Search for the cell housing the specified text and yield its [X, Y] center coordinate. 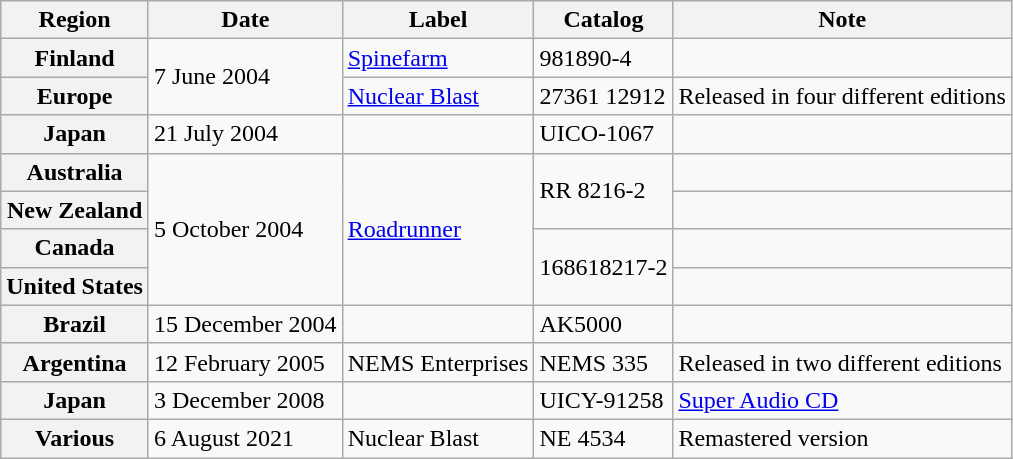
NEMS 335 [604, 362]
Remastered version [842, 438]
Canada [75, 248]
Super Audio CD [842, 400]
New Zealand [75, 210]
Argentina [75, 362]
United States [75, 286]
UICY-91258 [604, 400]
Various [75, 438]
NE 4534 [604, 438]
6 August 2021 [245, 438]
Released in two different editions [842, 362]
Region [75, 20]
7 June 2004 [245, 77]
Note [842, 20]
168618217-2 [604, 267]
RR 8216-2 [604, 191]
UICO-1067 [604, 134]
Europe [75, 96]
Released in four different editions [842, 96]
12 February 2005 [245, 362]
Label [438, 20]
AK5000 [604, 324]
Date [245, 20]
Brazil [75, 324]
Catalog [604, 20]
3 December 2008 [245, 400]
Spinefarm [438, 58]
NEMS Enterprises [438, 362]
21 July 2004 [245, 134]
5 October 2004 [245, 229]
27361 12912 [604, 96]
Roadrunner [438, 229]
Finland [75, 58]
981890-4 [604, 58]
15 December 2004 [245, 324]
Australia [75, 172]
